Pinpoint the cell where the given text exists, returning its [x, y] midpoint coordinate. 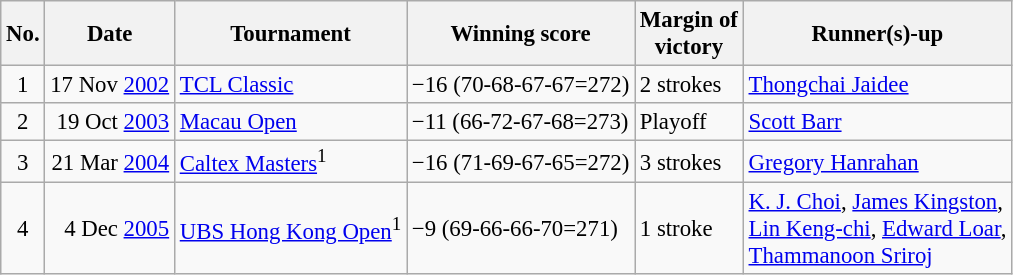
Playoff [690, 122]
−11 (66-72-67-68=273) [521, 122]
No. [23, 34]
−9 (69-66-66-70=271) [521, 229]
Caltex Masters1 [290, 162]
19 Oct 2003 [110, 122]
1 [23, 85]
1 stroke [690, 229]
Thongchai Jaidee [877, 85]
K. J. Choi, James Kingston, Lin Keng-chi, Edward Loar, Thammanoon Sriroj [877, 229]
4 [23, 229]
UBS Hong Kong Open1 [290, 229]
17 Nov 2002 [110, 85]
2 strokes [690, 85]
Date [110, 34]
Gregory Hanrahan [877, 162]
−16 (71-69-67-65=272) [521, 162]
Margin ofvictory [690, 34]
2 [23, 122]
−16 (70-68-67-67=272) [521, 85]
3 [23, 162]
Runner(s)-up [877, 34]
Macau Open [290, 122]
Winning score [521, 34]
3 strokes [690, 162]
Scott Barr [877, 122]
Tournament [290, 34]
TCL Classic [290, 85]
21 Mar 2004 [110, 162]
4 Dec 2005 [110, 229]
